Capture the cell that displays the provided text and extract its [x, y] central coordinate. 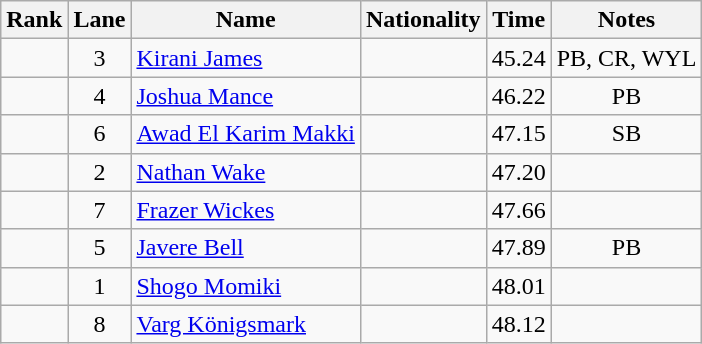
Time [518, 20]
47.66 [518, 210]
Kirani James [246, 58]
45.24 [518, 58]
47.89 [518, 248]
5 [100, 248]
3 [100, 58]
Name [246, 20]
1 [100, 286]
47.15 [518, 134]
4 [100, 96]
6 [100, 134]
Notes [626, 20]
PB, CR, WYL [626, 58]
47.20 [518, 172]
Nathan Wake [246, 172]
Joshua Mance [246, 96]
Shogo Momiki [246, 286]
Nationality [423, 20]
SB [626, 134]
48.01 [518, 286]
48.12 [518, 324]
46.22 [518, 96]
Lane [100, 20]
Rank [34, 20]
Awad El Karim Makki [246, 134]
2 [100, 172]
Frazer Wickes [246, 210]
Varg Königsmark [246, 324]
Javere Bell [246, 248]
7 [100, 210]
8 [100, 324]
